Scan for the cell matching the given text and deliver its (X, Y) coordinate at center. 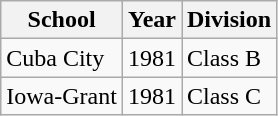
Class C (230, 96)
Division (230, 20)
Cuba City (62, 58)
Class B (230, 58)
Iowa-Grant (62, 96)
School (62, 20)
Year (152, 20)
